Output the [x, y] coordinate of the center of the cell containing the given text.  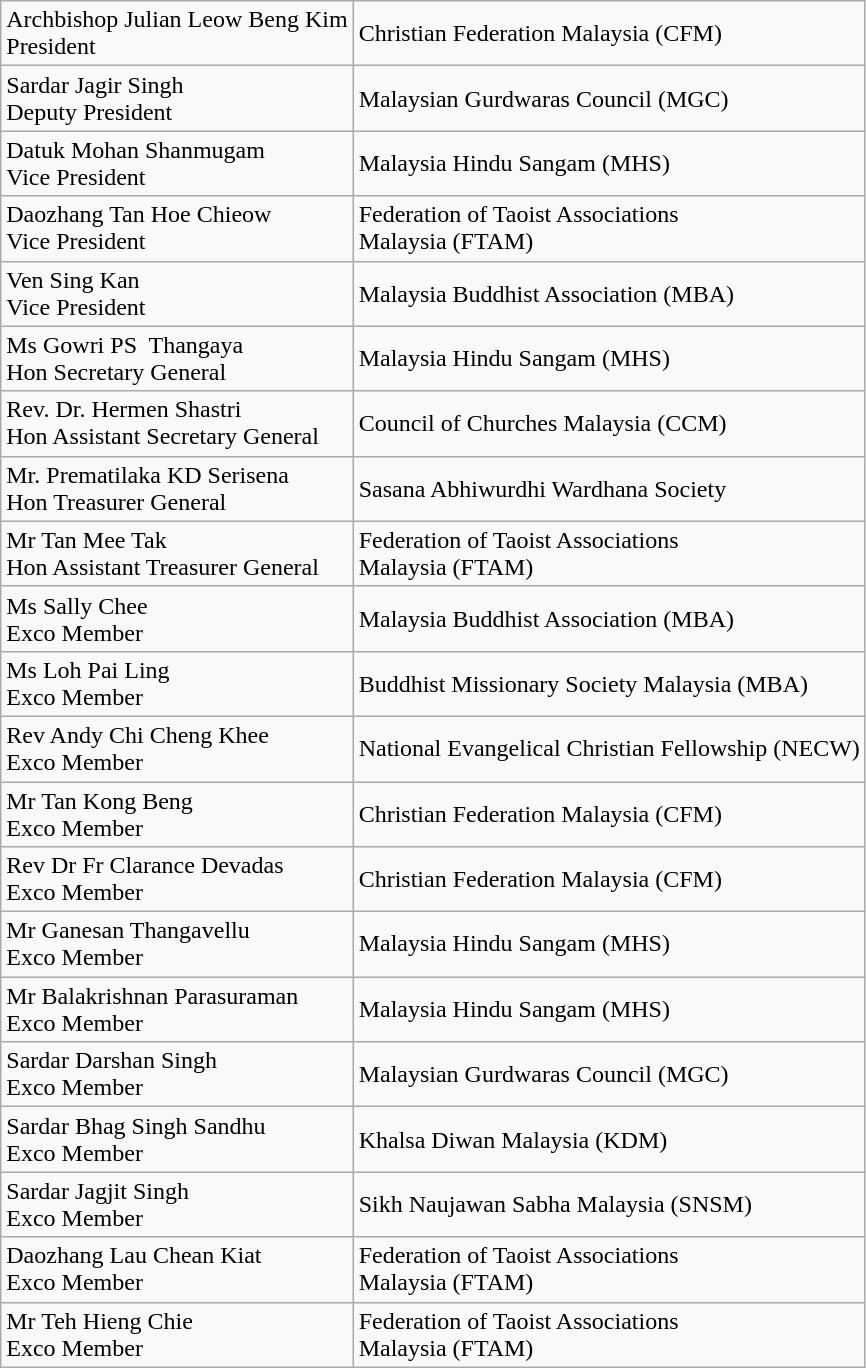
Daozhang Lau Chean KiatExco Member [177, 1270]
Sardar Jagjit SinghExco Member [177, 1204]
Mr. Prematilaka KD SerisenaHon Treasurer General [177, 488]
Rev. Dr. Hermen ShastriHon Assistant Secretary General [177, 424]
Khalsa Diwan Malaysia (KDM) [609, 1140]
Mr Balakrishnan ParasuramanExco Member [177, 1010]
Buddhist Missionary Society Malaysia (MBA) [609, 684]
National Evangelical Christian Fellowship (NECW) [609, 748]
Ven Sing KanVice President [177, 294]
Sardar Bhag Singh SandhuExco Member [177, 1140]
Mr Teh Hieng ChieExco Member [177, 1334]
Mr Tan Kong BengExco Member [177, 814]
Sasana Abhiwurdhi Wardhana Society [609, 488]
Sardar Darshan SinghExco Member [177, 1074]
Rev Dr Fr Clarance DevadasExco Member [177, 880]
Mr Ganesan ThangavelluExco Member [177, 944]
Sikh Naujawan Sabha Malaysia (SNSM) [609, 1204]
Daozhang Tan Hoe ChieowVice President [177, 228]
Archbishop Julian Leow Beng KimPresident [177, 34]
Sardar Jagir SinghDeputy President [177, 98]
Council of Churches Malaysia (CCM) [609, 424]
Datuk Mohan ShanmugamVice President [177, 164]
Rev Andy Chi Cheng KheeExco Member [177, 748]
Ms Loh Pai LingExco Member [177, 684]
Mr Tan Mee TakHon Assistant Treasurer General [177, 554]
Ms Gowri PS ThangayaHon Secretary General [177, 358]
Ms Sally CheeExco Member [177, 618]
